Capture the cell that displays the provided text and extract its (X, Y) central coordinate. 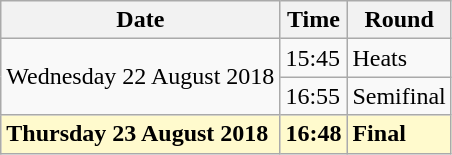
Round (399, 20)
Time (314, 20)
Final (399, 134)
16:48 (314, 134)
Thursday 23 August 2018 (140, 134)
Date (140, 20)
Wednesday 22 August 2018 (140, 77)
Heats (399, 58)
Semifinal (399, 96)
16:55 (314, 96)
15:45 (314, 58)
